Scan for the cell matching the given text and deliver its [X, Y] coordinate at center. 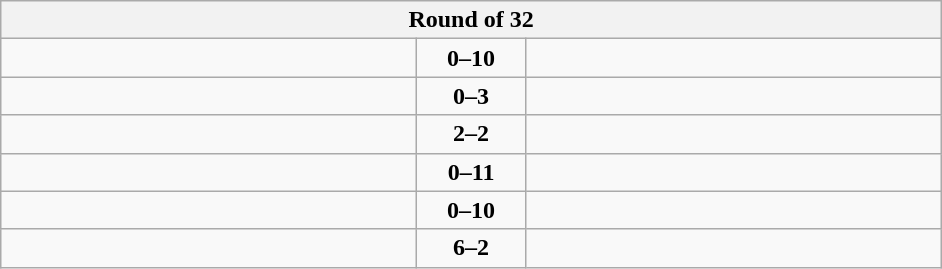
Round of 32 [472, 20]
0–11 [472, 172]
6–2 [472, 248]
0–3 [472, 96]
2–2 [472, 134]
